Identify which cell holds the provided text, then report its (X, Y) central coordinate. 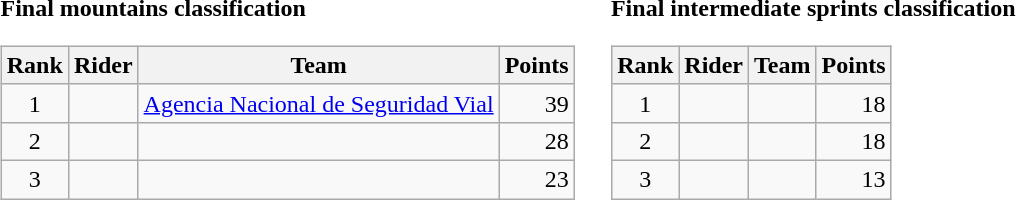
39 (536, 103)
13 (854, 179)
Agencia Nacional de Seguridad Vial (318, 103)
23 (536, 179)
28 (536, 141)
